Output the [X, Y] coordinate of the center of the cell containing the given text.  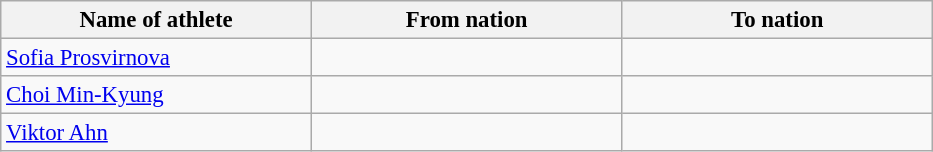
From nation [466, 20]
Sofia Prosvirnova [156, 58]
Choi Min-Kyung [156, 95]
Viktor Ahn [156, 133]
Name of athlete [156, 20]
To nation [778, 20]
